Find where the given text appears and provide that cell's center as [X, Y] coordinate. 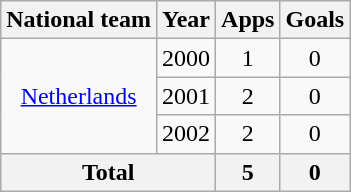
5 [248, 172]
1 [248, 58]
National team [79, 20]
Year [186, 20]
2001 [186, 96]
Goals [315, 20]
2002 [186, 134]
Total [108, 172]
2000 [186, 58]
Netherlands [79, 96]
Apps [248, 20]
